Identify which cell holds the provided text, then report its (X, Y) central coordinate. 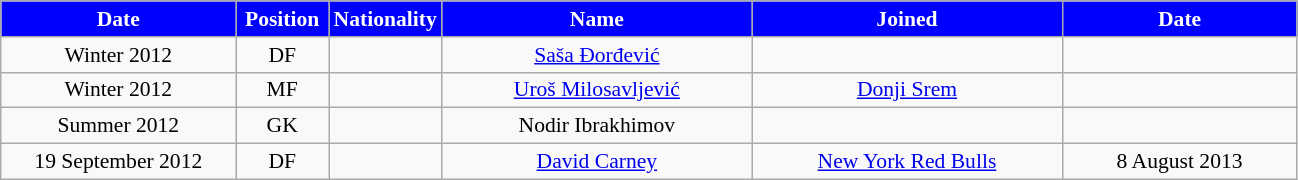
Summer 2012 (118, 126)
Uroš Milosavljević (597, 90)
Nodir Ibrakhimov (597, 126)
Donji Srem (907, 90)
David Carney (597, 162)
Saša Đorđević (597, 55)
New York Red Bulls (907, 162)
8 August 2013 (1180, 162)
GK (282, 126)
Joined (907, 19)
Nationality (384, 19)
MF (282, 90)
Position (282, 19)
Name (597, 19)
19 September 2012 (118, 162)
